Extract the [X, Y] coordinate from the center of the cell holding the provided text.  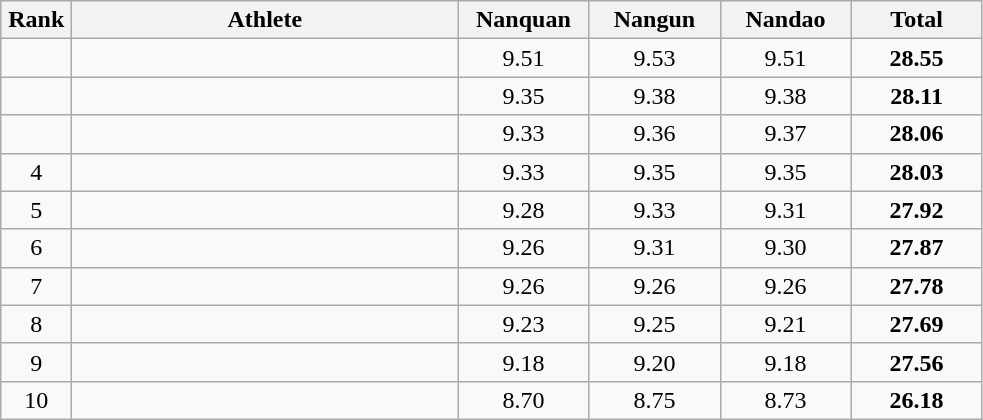
8.75 [654, 400]
Nandao [786, 20]
9 [36, 362]
27.78 [916, 286]
8 [36, 324]
Nanquan [524, 20]
9.25 [654, 324]
9.23 [524, 324]
9.36 [654, 134]
28.11 [916, 96]
Total [916, 20]
28.55 [916, 58]
26.18 [916, 400]
6 [36, 248]
Rank [36, 20]
4 [36, 172]
9.20 [654, 362]
Nangun [654, 20]
27.87 [916, 248]
9.21 [786, 324]
5 [36, 210]
9.28 [524, 210]
28.06 [916, 134]
28.03 [916, 172]
9.30 [786, 248]
8.73 [786, 400]
Athlete [265, 20]
8.70 [524, 400]
9.37 [786, 134]
27.92 [916, 210]
27.69 [916, 324]
7 [36, 286]
27.56 [916, 362]
10 [36, 400]
9.53 [654, 58]
